Locate the cell with the specified text and output its [x, y] center coordinate. 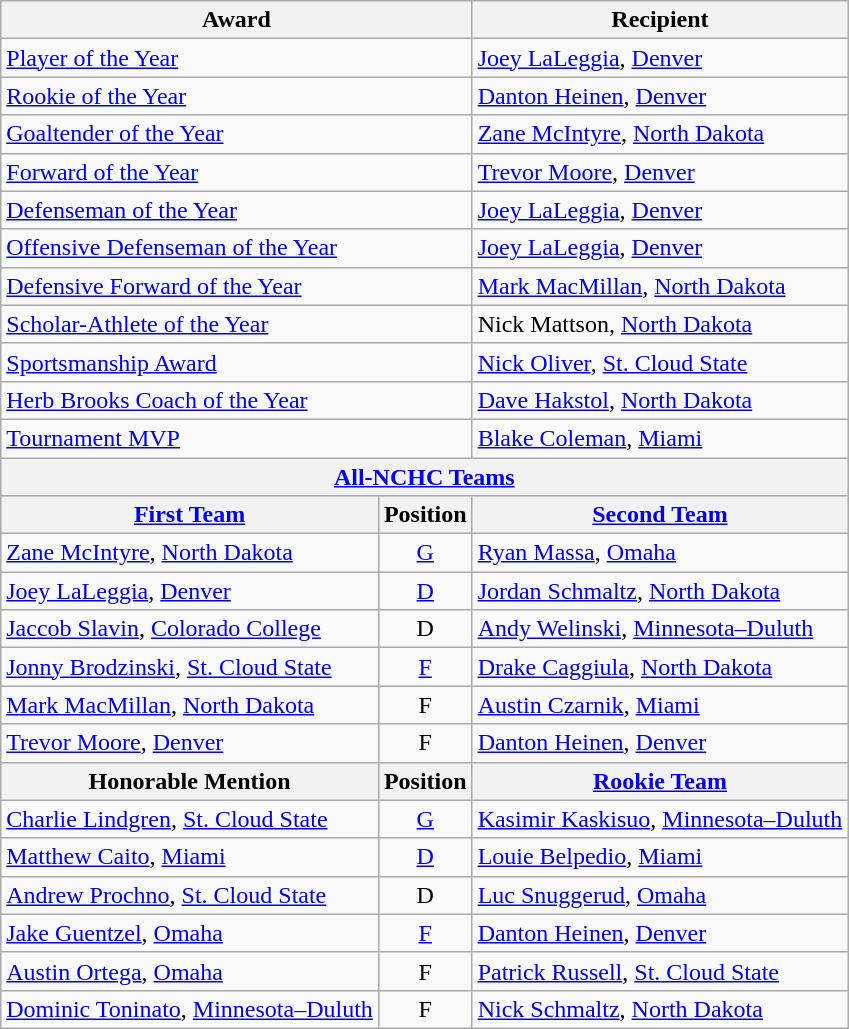
Jaccob Slavin, Colorado College [190, 629]
Forward of the Year [236, 172]
Award [236, 20]
Austin Ortega, Omaha [190, 971]
Charlie Lindgren, St. Cloud State [190, 819]
First Team [190, 515]
Recipient [660, 20]
Patrick Russell, St. Cloud State [660, 971]
Luc Snuggerud, Omaha [660, 895]
Andy Welinski, Minnesota–Duluth [660, 629]
Drake Caggiula, North Dakota [660, 667]
Goaltender of the Year [236, 134]
Dominic Toninato, Minnesota–Duluth [190, 1009]
Scholar-Athlete of the Year [236, 324]
Jake Guentzel, Omaha [190, 933]
Louie Belpedio, Miami [660, 857]
Defenseman of the Year [236, 210]
Herb Brooks Coach of the Year [236, 400]
Austin Czarnik, Miami [660, 705]
Player of the Year [236, 58]
Honorable Mention [190, 781]
Rookie of the Year [236, 96]
Kasimir Kaskisuo, Minnesota–Duluth [660, 819]
Nick Schmaltz, North Dakota [660, 1009]
Dave Hakstol, North Dakota [660, 400]
Jonny Brodzinski, St. Cloud State [190, 667]
Nick Mattson, North Dakota [660, 324]
Blake Coleman, Miami [660, 438]
Sportsmanship Award [236, 362]
Andrew Prochno, St. Cloud State [190, 895]
All-NCHC Teams [424, 477]
Ryan Massa, Omaha [660, 553]
Offensive Defenseman of the Year [236, 248]
Jordan Schmaltz, North Dakota [660, 591]
Defensive Forward of the Year [236, 286]
Second Team [660, 515]
Nick Oliver, St. Cloud State [660, 362]
Matthew Caito, Miami [190, 857]
Tournament MVP [236, 438]
Rookie Team [660, 781]
